Provide the [X, Y] coordinate of the cell's center where the given text is located.  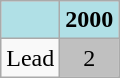
2 [90, 58]
Lead [30, 58]
2000 [90, 20]
